Extract the (x, y) coordinate from the center of the cell holding the provided text.  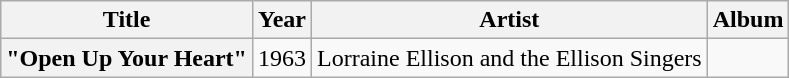
"Open Up Your Heart" (127, 58)
1963 (282, 58)
Title (127, 20)
Artist (510, 20)
Year (282, 20)
Lorraine Ellison and the Ellison Singers (510, 58)
Album (748, 20)
